From the cell containing the given text, extract its center point as (X, Y) coordinate. 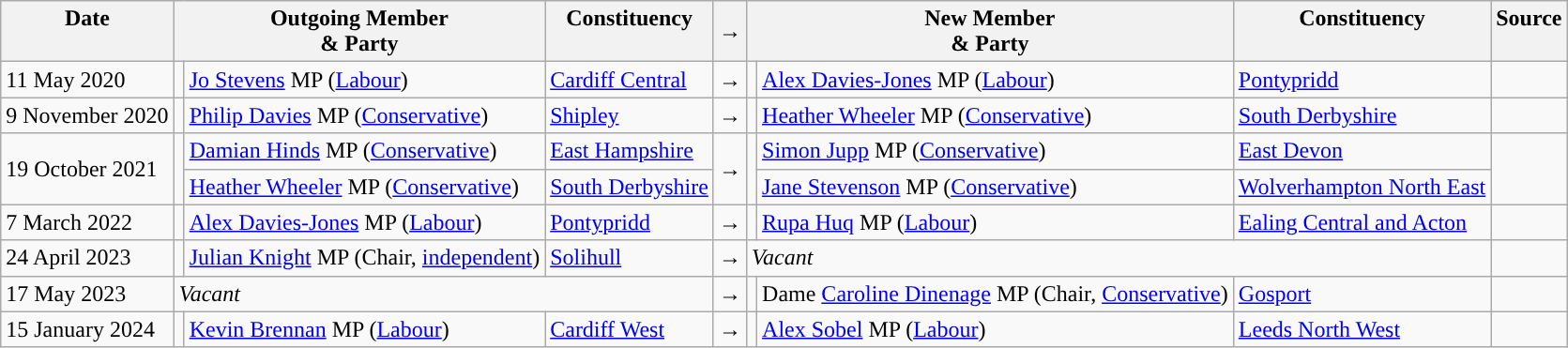
Julian Knight MP (Chair, independent) (364, 258)
East Hampshire (630, 151)
15 January 2024 (87, 329)
Wolverhampton North East (1362, 187)
24 April 2023 (87, 258)
9 November 2020 (87, 115)
Damian Hinds MP (Conservative) (364, 151)
Jo Stevens MP (Labour) (364, 80)
Philip Davies MP (Conservative) (364, 115)
Cardiff West (630, 329)
Solihull (630, 258)
New Member& Party (989, 32)
Cardiff Central (630, 80)
19 October 2021 (87, 169)
Jane Stevenson MP (Conservative) (996, 187)
Dame Caroline Dinenage MP (Chair, Conservative) (996, 294)
7 March 2022 (87, 222)
17 May 2023 (87, 294)
East Devon (1362, 151)
Outgoing Member& Party (359, 32)
Kevin Brennan MP (Labour) (364, 329)
Ealing Central and Acton (1362, 222)
Source (1530, 32)
Shipley (630, 115)
Simon Jupp MP (Conservative) (996, 151)
Date (87, 32)
11 May 2020 (87, 80)
Alex Sobel MP (Labour) (996, 329)
Leeds North West (1362, 329)
Rupa Huq MP (Labour) (996, 222)
Gosport (1362, 294)
